From the cell containing the given text, extract its center point as [X, Y] coordinate. 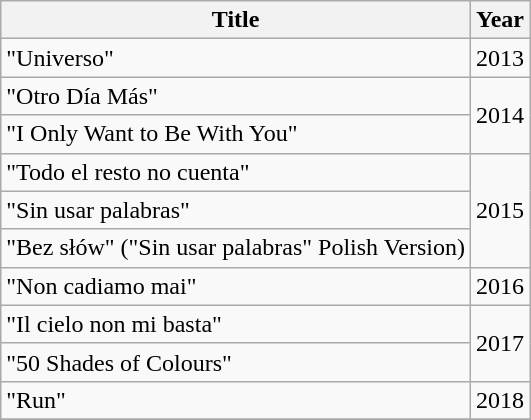
"Non cadiamo mai" [236, 286]
"Sin usar palabras" [236, 210]
Title [236, 20]
2017 [500, 343]
"Todo el resto no cuenta" [236, 172]
2013 [500, 58]
"Universo" [236, 58]
"Il cielo non mi basta" [236, 324]
"Run" [236, 400]
2015 [500, 210]
2018 [500, 400]
"Bez słów" ("Sin usar palabras" Polish Version) [236, 248]
Year [500, 20]
2014 [500, 115]
2016 [500, 286]
"I Only Want to Be With You" [236, 134]
"50 Shades of Colours" [236, 362]
"Otro Día Más" [236, 96]
